For the text-containing cell, return its midpoint in (X, Y) coordinate format. 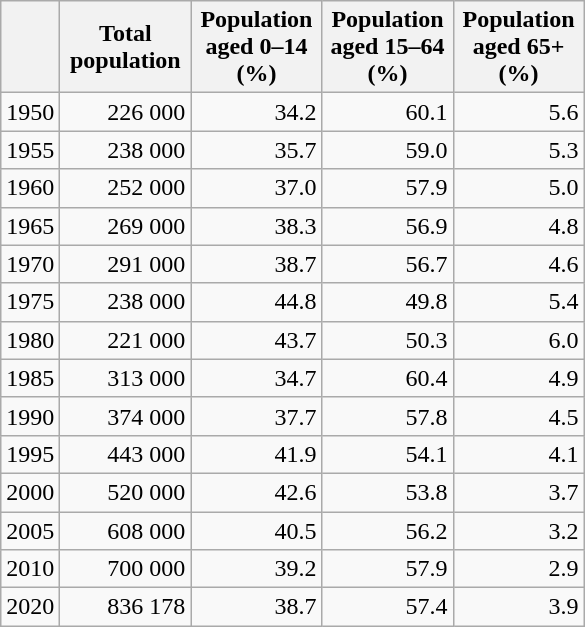
1955 (30, 150)
1970 (30, 264)
1980 (30, 340)
1995 (30, 454)
836 178 (126, 607)
313 000 (126, 378)
2000 (30, 492)
2010 (30, 569)
34.2 (256, 112)
4.1 (518, 454)
56.7 (388, 264)
226 000 (126, 112)
1950 (30, 112)
Population aged 65+ (%) (518, 47)
34.7 (256, 378)
57.4 (388, 607)
41.9 (256, 454)
700 000 (126, 569)
2.9 (518, 569)
Population aged 15–64 (%) (388, 47)
60.4 (388, 378)
4.6 (518, 264)
44.8 (256, 302)
59.0 (388, 150)
221 000 (126, 340)
374 000 (126, 416)
1965 (30, 226)
56.2 (388, 531)
60.1 (388, 112)
54.1 (388, 454)
37.0 (256, 188)
443 000 (126, 454)
3.7 (518, 492)
3.9 (518, 607)
Population aged 0–14 (%) (256, 47)
57.8 (388, 416)
2005 (30, 531)
291 000 (126, 264)
2020 (30, 607)
37.7 (256, 416)
56.9 (388, 226)
5.4 (518, 302)
35.7 (256, 150)
520 000 (126, 492)
1985 (30, 378)
53.8 (388, 492)
1990 (30, 416)
50.3 (388, 340)
1975 (30, 302)
252 000 (126, 188)
608 000 (126, 531)
49.8 (388, 302)
40.5 (256, 531)
6.0 (518, 340)
39.2 (256, 569)
38.3 (256, 226)
4.5 (518, 416)
4.8 (518, 226)
269 000 (126, 226)
5.3 (518, 150)
Total population (126, 47)
5.6 (518, 112)
4.9 (518, 378)
5.0 (518, 188)
42.6 (256, 492)
3.2 (518, 531)
1960 (30, 188)
43.7 (256, 340)
